Scan for the cell matching the given text and deliver its (x, y) coordinate at center. 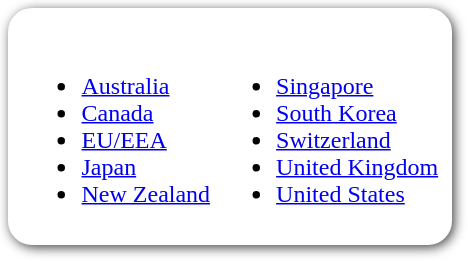
Australia Canada EU/EEA Japan New Zealand (116, 126)
Singapore South Korea Switzerland United Kingdom United States (328, 126)
